Capture the cell that displays the provided text and extract its (x, y) central coordinate. 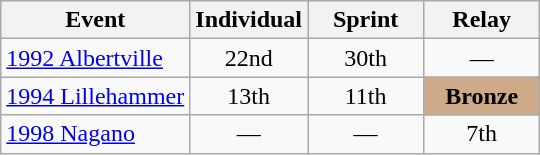
30th (366, 58)
11th (366, 96)
22nd (249, 58)
7th (482, 134)
Relay (482, 20)
1992 Albertville (96, 58)
13th (249, 96)
Sprint (366, 20)
Individual (249, 20)
1998 Nagano (96, 134)
Bronze (482, 96)
1994 Lillehammer (96, 96)
Event (96, 20)
